Locate the cell with the specified text and output its (x, y) center coordinate. 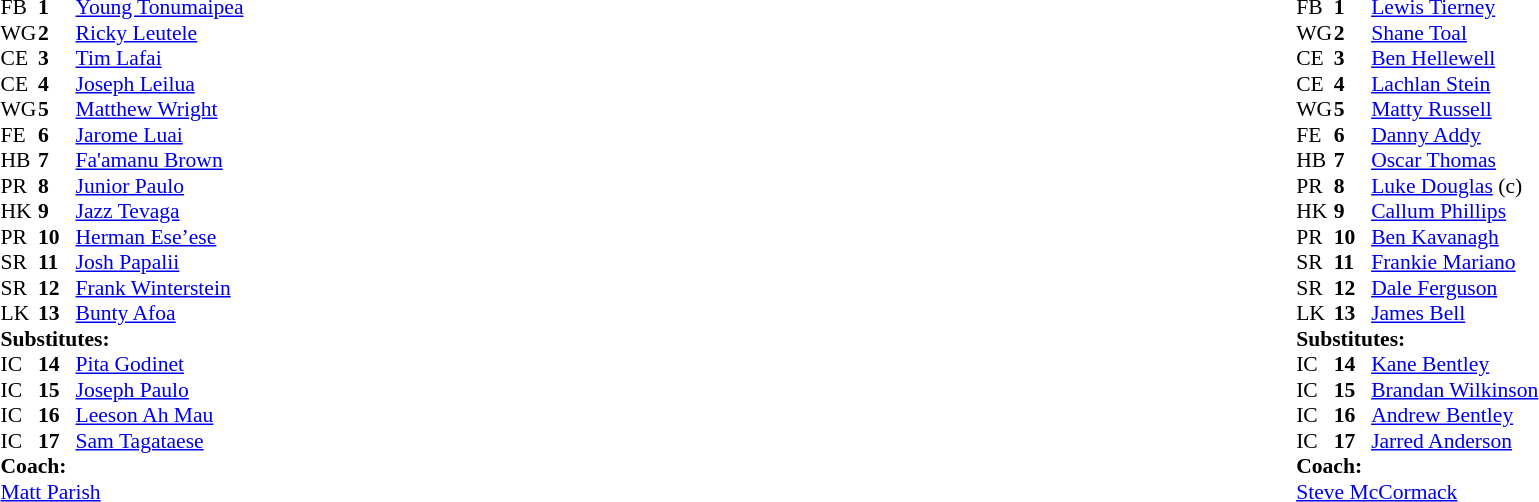
Dale Ferguson (1454, 288)
Callum Phillips (1454, 211)
Danny Addy (1454, 135)
Ricky Leutele (160, 33)
Ben Hellewell (1454, 59)
Jarome Luai (160, 135)
Ben Kavanagh (1454, 237)
Tim Lafai (160, 59)
Herman Ese’ese (160, 237)
James Bell (1454, 313)
Frank Winterstein (160, 288)
Andrew Bentley (1454, 415)
Matty Russell (1454, 109)
Shane Toal (1454, 33)
Lachlan Stein (1454, 84)
Bunty Afoa (160, 313)
Leeson Ah Mau (160, 415)
Brandan Wilkinson (1454, 390)
Oscar Thomas (1454, 161)
Joseph Paulo (160, 390)
Jarred Anderson (1454, 441)
Frankie Mariano (1454, 263)
Pita Godinet (160, 365)
Kane Bentley (1454, 365)
Jazz Tevaga (160, 211)
Josh Papalii (160, 263)
Fa'amanu Brown (160, 161)
Junior Paulo (160, 186)
Matthew Wright (160, 109)
Luke Douglas (c) (1454, 186)
Sam Tagataese (160, 441)
Joseph Leilua (160, 84)
